Return the [x, y] coordinate for the center point of the cell that contains the specified text.  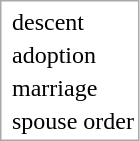
spouse order [72, 121]
descent [72, 23]
marriage [72, 89]
adoption [72, 55]
